Search for the cell housing the specified text and yield its (x, y) center coordinate. 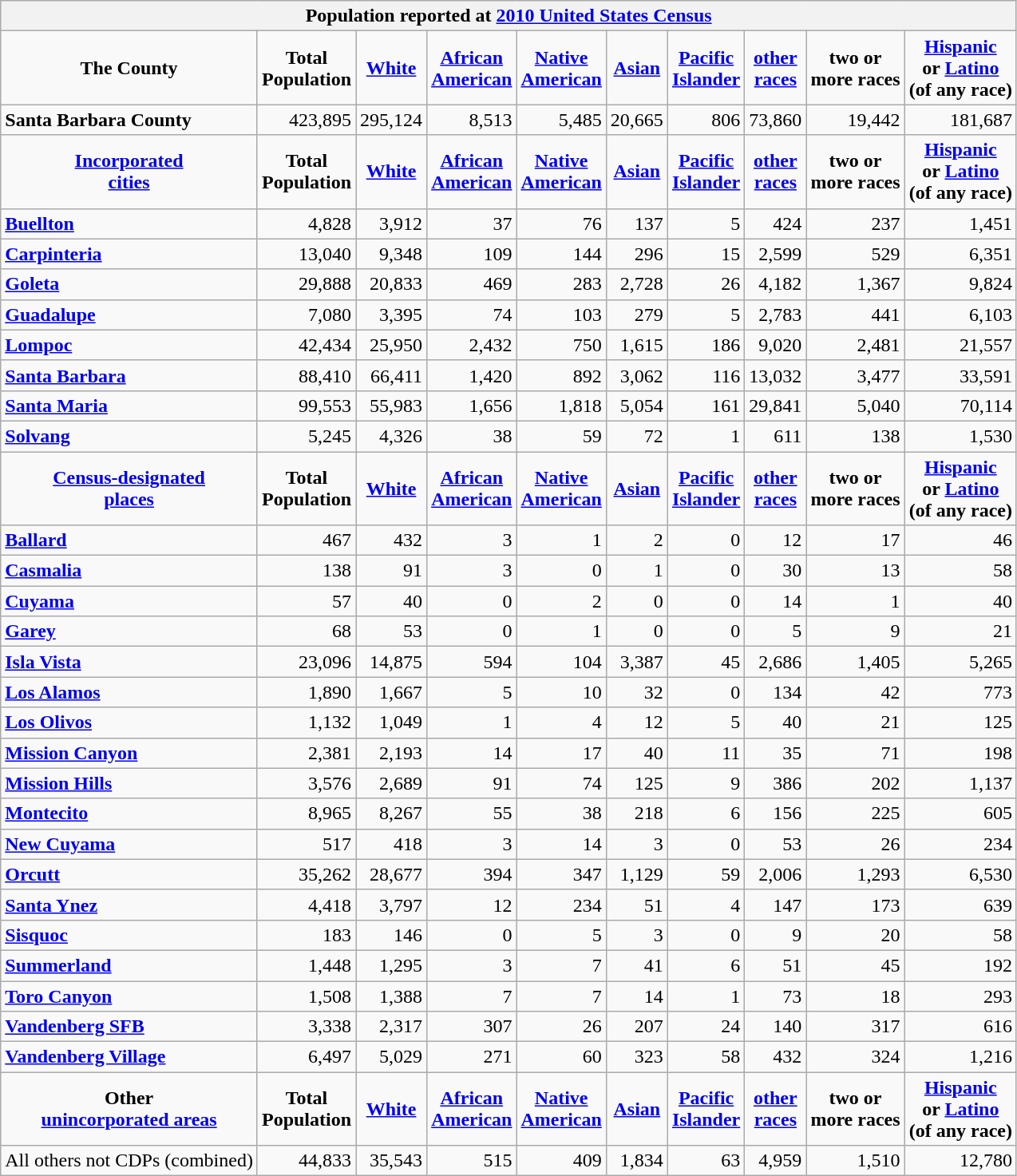
New Cuyama (129, 844)
104 (561, 662)
12,780 (960, 1161)
21,557 (960, 345)
2,432 (472, 345)
Cuyama (129, 601)
35,262 (307, 874)
5,054 (637, 406)
293 (960, 996)
137 (637, 224)
324 (856, 1057)
24 (706, 1027)
347 (561, 874)
23,096 (307, 662)
1,295 (391, 965)
35,543 (391, 1161)
Montecito (129, 814)
72 (637, 436)
9,824 (960, 284)
1,451 (960, 224)
517 (307, 844)
423,895 (307, 120)
173 (856, 905)
Santa Ynez (129, 905)
424 (776, 224)
Carpinteria (129, 254)
1,615 (637, 345)
37 (472, 224)
161 (706, 406)
594 (472, 662)
Garey (129, 632)
225 (856, 814)
Orcutt (129, 874)
4,418 (307, 905)
99,553 (307, 406)
295,124 (391, 120)
469 (472, 284)
207 (637, 1027)
42,434 (307, 345)
116 (706, 375)
46 (960, 540)
1,367 (856, 284)
1,656 (472, 406)
307 (472, 1027)
2,686 (776, 662)
Guadalupe (129, 315)
611 (776, 436)
1,510 (856, 1161)
Solvang (129, 436)
605 (960, 814)
33,591 (960, 375)
15 (706, 254)
Los Olivos (129, 723)
4,959 (776, 1161)
Population reported at 2010 United States Census (509, 16)
73 (776, 996)
3,338 (307, 1027)
Isla Vista (129, 662)
13,040 (307, 254)
2,728 (637, 284)
18 (856, 996)
2,006 (776, 874)
237 (856, 224)
Vandenberg SFB (129, 1027)
63 (706, 1161)
9,020 (776, 345)
3,387 (637, 662)
386 (776, 783)
806 (706, 120)
Vandenberg Village (129, 1057)
76 (561, 224)
11 (706, 753)
Census-designatedplaces (129, 489)
4,326 (391, 436)
147 (776, 905)
Santa Barbara (129, 375)
Mission Hills (129, 783)
70,114 (960, 406)
Toro Canyon (129, 996)
28,677 (391, 874)
1,508 (307, 996)
30 (776, 571)
Otherunincorporated areas (129, 1109)
140 (776, 1027)
1,667 (391, 692)
41 (637, 965)
29,888 (307, 284)
9,348 (391, 254)
109 (472, 254)
2,193 (391, 753)
283 (561, 284)
3,576 (307, 783)
Incorporatedcities (129, 172)
441 (856, 315)
3,912 (391, 224)
317 (856, 1027)
2,599 (776, 254)
1,890 (307, 692)
Ballard (129, 540)
2,481 (856, 345)
1,818 (561, 406)
60 (561, 1057)
1,216 (960, 1057)
44,833 (307, 1161)
5,265 (960, 662)
The County (129, 68)
2,317 (391, 1027)
4,828 (307, 224)
1,530 (960, 436)
192 (960, 965)
Buellton (129, 224)
1,132 (307, 723)
5,040 (856, 406)
73,860 (776, 120)
55,983 (391, 406)
750 (561, 345)
1,405 (856, 662)
146 (391, 935)
5,245 (307, 436)
57 (307, 601)
66,411 (391, 375)
29,841 (776, 406)
35 (776, 753)
5,485 (561, 120)
144 (561, 254)
3,395 (391, 315)
271 (472, 1057)
134 (776, 692)
88,410 (307, 375)
Casmalia (129, 571)
202 (856, 783)
Lompoc (129, 345)
892 (561, 375)
32 (637, 692)
2,381 (307, 753)
2,783 (776, 315)
1,448 (307, 965)
1,129 (637, 874)
156 (776, 814)
1,420 (472, 375)
13,032 (776, 375)
Goleta (129, 284)
218 (637, 814)
181,687 (960, 120)
14,875 (391, 662)
279 (637, 315)
6,497 (307, 1057)
1,834 (637, 1161)
10 (561, 692)
Los Alamos (129, 692)
773 (960, 692)
186 (706, 345)
71 (856, 753)
409 (561, 1161)
515 (472, 1161)
Summerland (129, 965)
394 (472, 874)
639 (960, 905)
19,442 (856, 120)
1,388 (391, 996)
418 (391, 844)
103 (561, 315)
8,965 (307, 814)
Santa Maria (129, 406)
3,477 (856, 375)
6,530 (960, 874)
55 (472, 814)
25,950 (391, 345)
3,797 (391, 905)
68 (307, 632)
296 (637, 254)
Santa Barbara County (129, 120)
Mission Canyon (129, 753)
20,833 (391, 284)
42 (856, 692)
3,062 (637, 375)
8,267 (391, 814)
467 (307, 540)
All others not CDPs (combined) (129, 1161)
198 (960, 753)
2,689 (391, 783)
6,103 (960, 315)
Sisquoc (129, 935)
13 (856, 571)
616 (960, 1027)
6,351 (960, 254)
1,049 (391, 723)
1,293 (856, 874)
1,137 (960, 783)
20 (856, 935)
183 (307, 935)
7,080 (307, 315)
4,182 (776, 284)
529 (856, 254)
8,513 (472, 120)
5,029 (391, 1057)
20,665 (637, 120)
323 (637, 1057)
